Extract the [x, y] coordinate from the center of the cell holding the provided text.  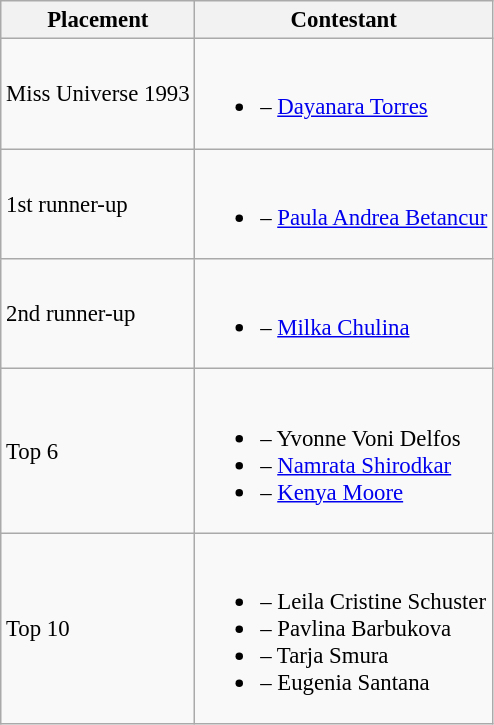
– Milka Chulina [344, 314]
Placement [98, 20]
Top 6 [98, 451]
2nd runner-up [98, 314]
– Paula Andrea Betancur [344, 204]
– Dayanara Torres [344, 94]
– Yvonne Voni Delfos – Namrata Shirodkar – Kenya Moore [344, 451]
1st runner-up [98, 204]
Miss Universe 1993 [98, 94]
Top 10 [98, 628]
Contestant [344, 20]
– Leila Cristine Schuster – Pavlina Barbukova – Tarja Smura – Eugenia Santana [344, 628]
